Extract the (x, y) coordinate from the center of the cell holding the provided text.  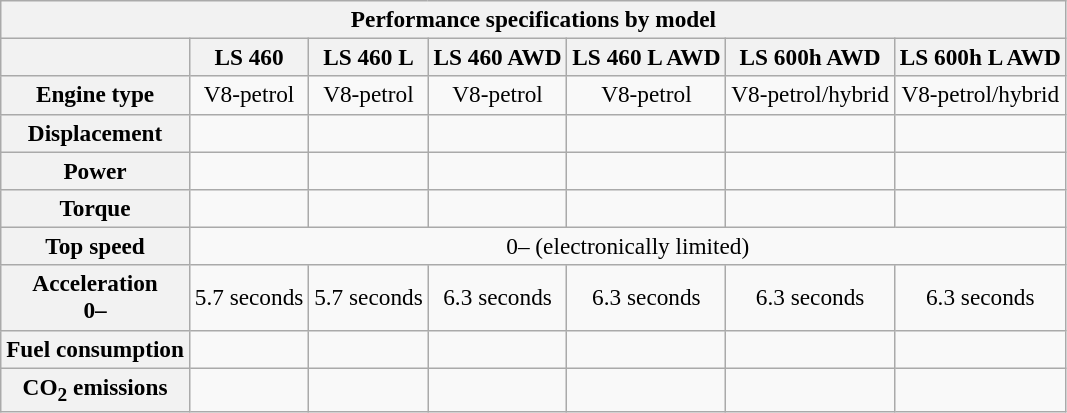
LS 460 AWD (498, 57)
Power (96, 170)
LS 600h AWD (810, 57)
0– (electronically limited) (628, 246)
Acceleration0– (96, 298)
LS 460 (248, 57)
Engine type (96, 95)
Top speed (96, 246)
Torque (96, 208)
Fuel consumption (96, 349)
Displacement (96, 133)
CO2 emissions (96, 389)
LS 460 L (368, 57)
LS 460 L AWD (646, 57)
Performance specifications by model (534, 19)
LS 600h L AWD (980, 57)
